Identify which cell holds the provided text, then report its [x, y] central coordinate. 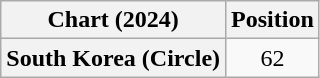
62 [273, 58]
Chart (2024) [114, 20]
Position [273, 20]
South Korea (Circle) [114, 58]
